Locate the cell with the specified text and output its [x, y] center coordinate. 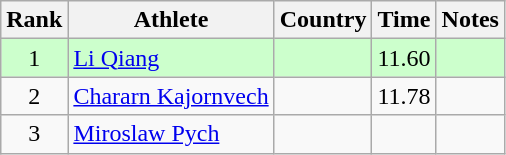
Chararn Kajornvech [171, 96]
Time [404, 20]
Country [323, 20]
11.60 [404, 58]
3 [34, 134]
11.78 [404, 96]
Miroslaw Pych [171, 134]
Notes [470, 20]
2 [34, 96]
Athlete [171, 20]
1 [34, 58]
Rank [34, 20]
Li Qiang [171, 58]
